Search for the cell housing the specified text and yield its [x, y] center coordinate. 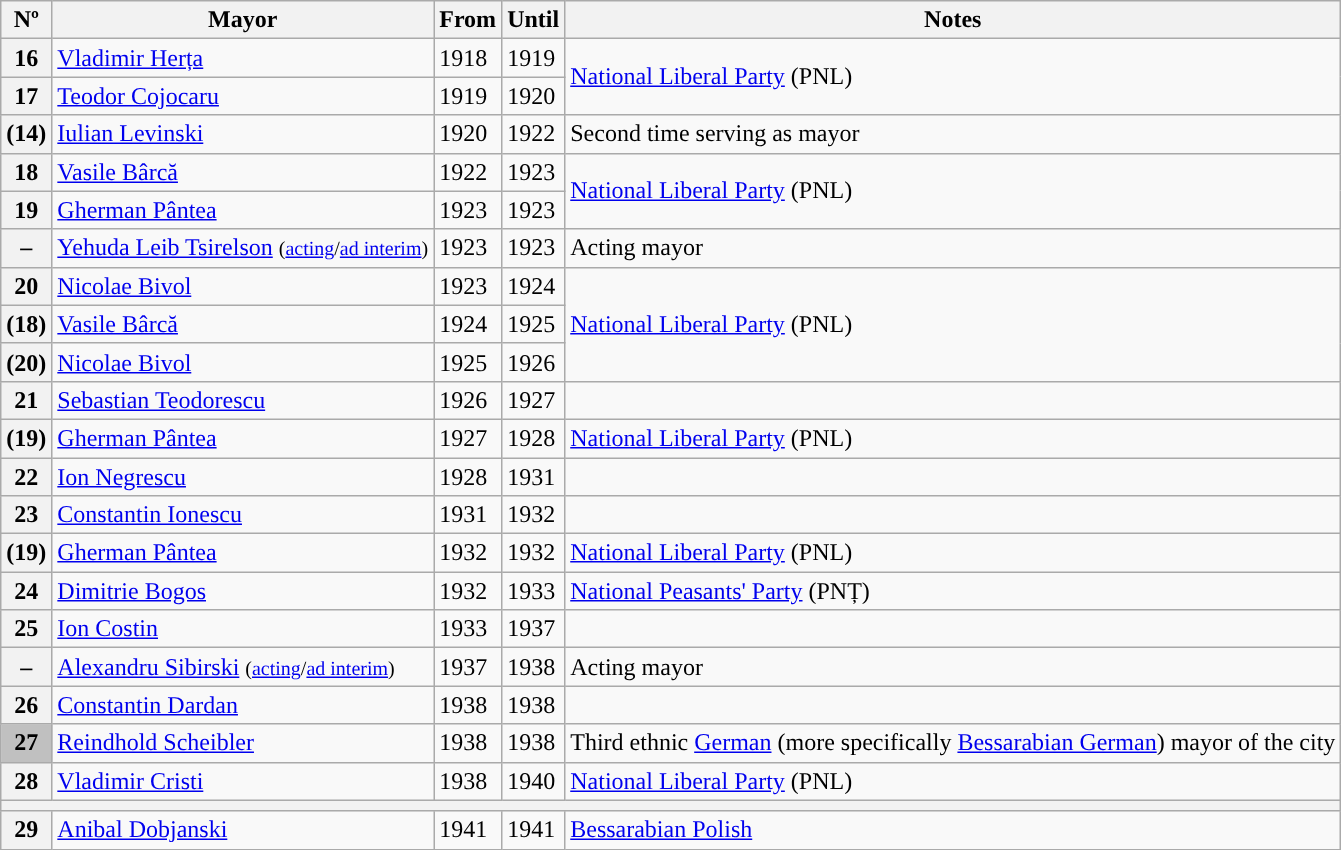
(14) [26, 134]
Third ethnic German (more specifically Bessarabian German) mayor of the city [953, 743]
Bessarabian Polish [953, 830]
Anibal Dobjanski [243, 830]
Iulian Levinski [243, 134]
16 [26, 58]
Until [534, 20]
29 [26, 830]
18 [26, 172]
Reindhold Scheibler [243, 743]
21 [26, 400]
Nº [26, 20]
(20) [26, 362]
27 [26, 743]
(18) [26, 324]
National Peasants' Party (PNȚ) [953, 591]
Ion Costin [243, 629]
Constantin Dardan [243, 705]
Dimitrie Bogos [243, 591]
23 [26, 515]
17 [26, 96]
24 [26, 591]
Vladimir Cristi [243, 781]
Constantin Ionescu [243, 515]
25 [26, 629]
Alexandru Sibirski (acting/ad interim) [243, 667]
26 [26, 705]
22 [26, 477]
Teodor Cojocaru [243, 96]
From [468, 20]
20 [26, 286]
19 [26, 210]
Mayor [243, 20]
1940 [534, 781]
Sebastian Teodorescu [243, 400]
Second time serving as mayor [953, 134]
1918 [468, 58]
Notes [953, 20]
Yehuda Leib Tsirelson (acting/ad interim) [243, 248]
Vladimir Herța [243, 58]
28 [26, 781]
Ion Negrescu [243, 477]
